Determine the (x, y) coordinate at the center of the cell enclosing the given text.  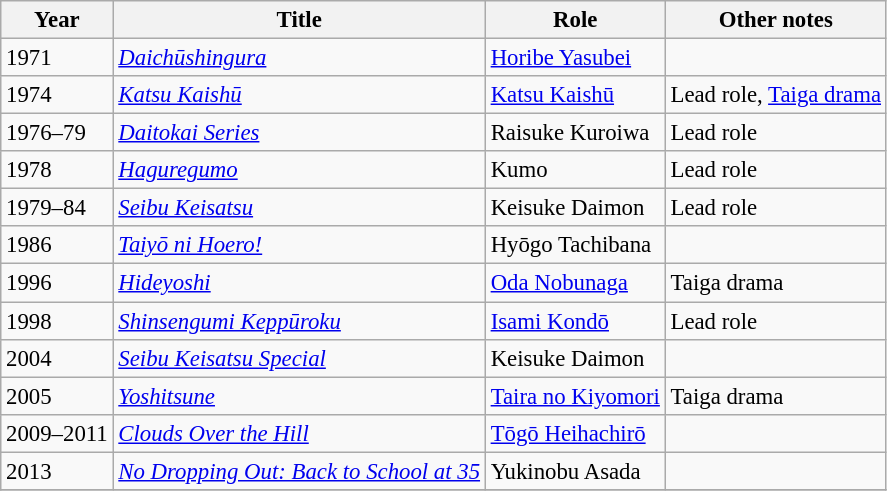
Isami Kondō (575, 321)
Hideyoshi (299, 283)
Shinsengumi Keppūroku (299, 321)
Taiyō ni Hoero! (299, 245)
1976–79 (57, 133)
Lead role, Taiga drama (776, 95)
Hyōgo Tachibana (575, 245)
Seibu Keisatsu Special (299, 358)
Haguregumo (299, 170)
1974 (57, 95)
Year (57, 20)
Kumo (575, 170)
Yukinobu Asada (575, 471)
1971 (57, 58)
Daitokai Series (299, 133)
1978 (57, 170)
Role (575, 20)
Taira no Kiyomori (575, 396)
Yoshitsune (299, 396)
2004 (57, 358)
2005 (57, 396)
No Dropping Out: Back to School at 35 (299, 471)
Clouds Over the Hill (299, 433)
Oda Nobunaga (575, 283)
Horibe Yasubei (575, 58)
1996 (57, 283)
1986 (57, 245)
Other notes (776, 20)
1979–84 (57, 208)
Title (299, 20)
1998 (57, 321)
Raisuke Kuroiwa (575, 133)
Seibu Keisatsu (299, 208)
2009–2011 (57, 433)
Tōgō Heihachirō (575, 433)
Daichūshingura (299, 58)
2013 (57, 471)
